Determine the (X, Y) coordinate at the center of the cell enclosing the given text.  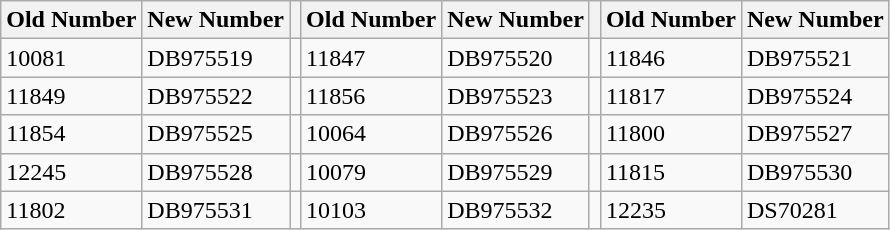
DB975532 (516, 210)
10081 (72, 58)
11856 (372, 96)
DB975521 (815, 58)
DB975523 (516, 96)
DB975525 (216, 134)
DS70281 (815, 210)
DB975520 (516, 58)
11854 (72, 134)
11849 (72, 96)
DB975526 (516, 134)
DB975522 (216, 96)
DB975519 (216, 58)
10064 (372, 134)
11846 (670, 58)
DB975529 (516, 172)
12245 (72, 172)
11815 (670, 172)
10103 (372, 210)
12235 (670, 210)
11802 (72, 210)
DB975527 (815, 134)
11817 (670, 96)
11800 (670, 134)
DB975531 (216, 210)
11847 (372, 58)
10079 (372, 172)
DB975528 (216, 172)
DB975524 (815, 96)
DB975530 (815, 172)
